Locate the cell with the specified text and output its [X, Y] center coordinate. 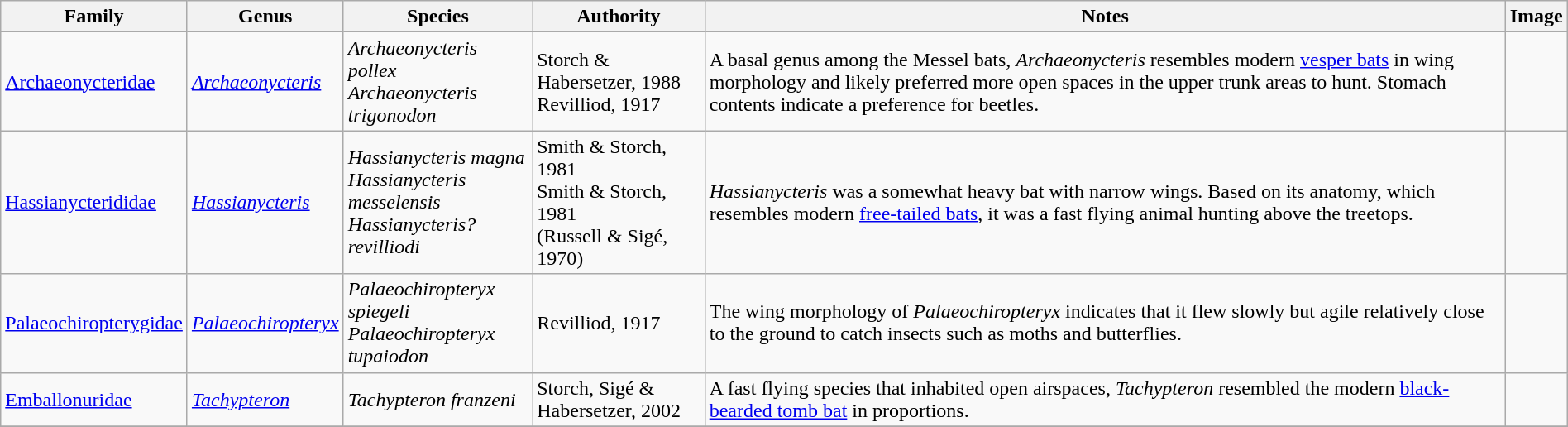
Tachypteron franzeni [438, 399]
Hassianycteris [265, 202]
Archaeonycteridae [94, 81]
Notes [1105, 17]
Archaeonycteris pollexArchaeonycteris trigonodon [438, 81]
Genus [265, 17]
Revilliod, 1917 [619, 323]
Storch & Habersetzer, 1988Revilliod, 1917 [619, 81]
Palaeochiropterygidae [94, 323]
Hassianycteris magnaHassianycteris messelensisHassianycteris? revilliodi [438, 202]
Archaeonycteris [265, 81]
Tachypteron [265, 399]
Palaeochiropteryx [265, 323]
Image [1537, 17]
Smith & Storch, 1981Smith & Storch, 1981(Russell & Sigé, 1970) [619, 202]
Palaeochiropteryx spiegeliPalaeochiropteryx tupaiodon [438, 323]
Storch, Sigé & Habersetzer, 2002 [619, 399]
Species [438, 17]
Emballonuridae [94, 399]
A fast flying species that inhabited open airspaces, Tachypteron resembled the modern black-bearded tomb bat in proportions. [1105, 399]
Hassianycterididae [94, 202]
Family [94, 17]
Authority [619, 17]
